Scan for the cell matching the given text and deliver its [X, Y] coordinate at center. 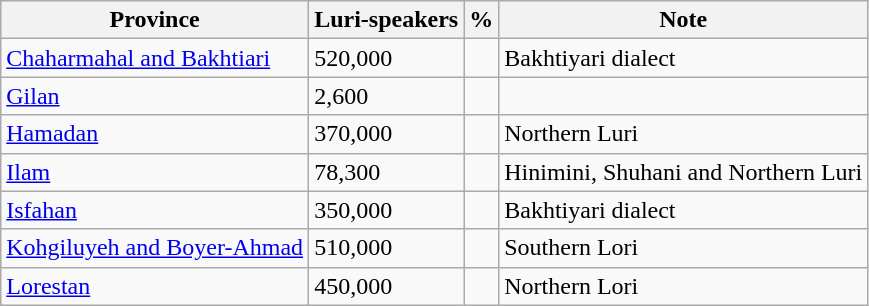
Hamadan [155, 134]
Ilam [155, 172]
Northern Lori [684, 286]
Northern Luri [684, 134]
Luri-speakers [386, 20]
350,000 [386, 210]
Southern Lori [684, 248]
2,600 [386, 96]
Chaharmahal and Bakhtiari [155, 58]
Isfahan [155, 210]
Note [684, 20]
% [482, 20]
510,000 [386, 248]
Province [155, 20]
Lorestan [155, 286]
78,300 [386, 172]
Kohgiluyeh and Boyer-Ahmad [155, 248]
520,000 [386, 58]
370,000 [386, 134]
450,000 [386, 286]
Hinimini, Shuhani and Northern Luri [684, 172]
Gilan [155, 96]
